Return the (X, Y) coordinate for the center point of the cell that contains the specified text.  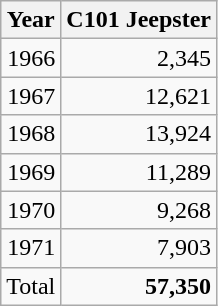
12,621 (139, 96)
13,924 (139, 134)
1970 (31, 210)
11,289 (139, 172)
9,268 (139, 210)
1969 (31, 172)
57,350 (139, 286)
Total (31, 286)
1966 (31, 58)
7,903 (139, 248)
Year (31, 20)
1967 (31, 96)
1971 (31, 248)
2,345 (139, 58)
1968 (31, 134)
C101 Jeepster (139, 20)
